Provide the (x, y) coordinate of the cell's center where the given text is located.  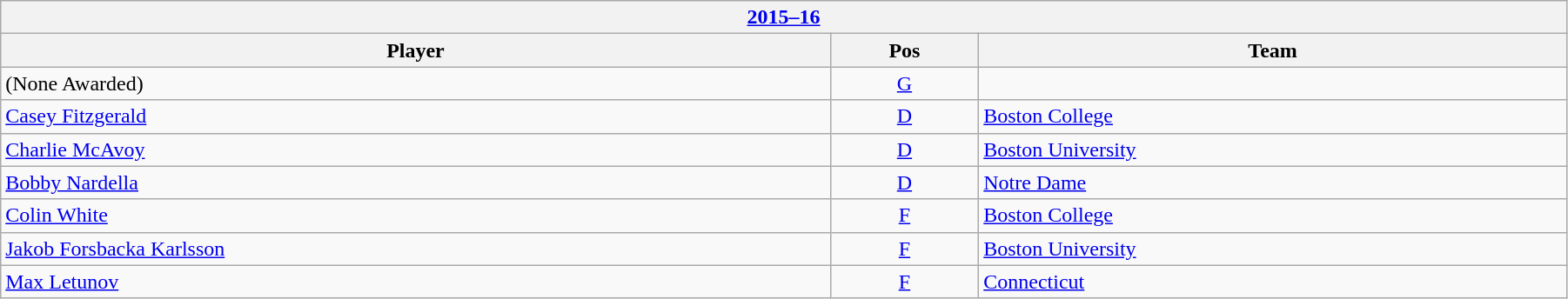
Bobby Nardella (416, 183)
Charlie McAvoy (416, 149)
Connecticut (1273, 282)
G (905, 83)
(None Awarded) (416, 83)
2015–16 (784, 17)
Player (416, 50)
Team (1273, 50)
Notre Dame (1273, 183)
Max Letunov (416, 282)
Colin White (416, 216)
Jakob Forsbacka Karlsson (416, 249)
Pos (905, 50)
Casey Fitzgerald (416, 116)
